Pinpoint the cell where the given text exists, returning its (X, Y) midpoint coordinate. 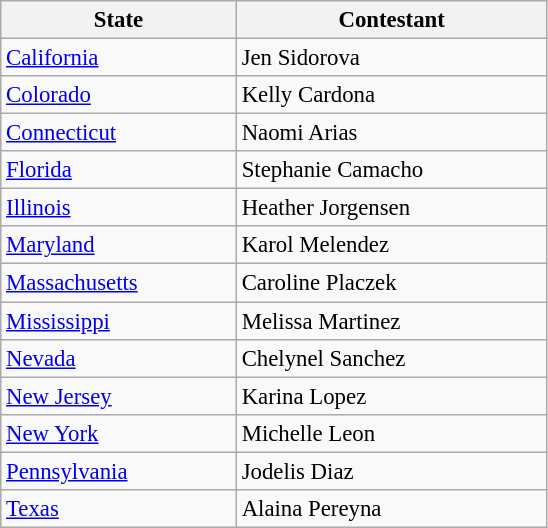
Heather Jorgensen (392, 208)
Massachusetts (119, 283)
Stephanie Camacho (392, 170)
Karina Lopez (392, 396)
Alaina Pereyna (392, 509)
Florida (119, 170)
Kelly Cardona (392, 95)
Melissa Martinez (392, 321)
Caroline Placzek (392, 283)
Michelle Leon (392, 433)
Contestant (392, 20)
Naomi Arias (392, 133)
Karol Melendez (392, 245)
Maryland (119, 245)
Jodelis Diaz (392, 471)
State (119, 20)
Jen Sidorova (392, 58)
Mississippi (119, 321)
Texas (119, 509)
Nevada (119, 358)
New Jersey (119, 396)
Colorado (119, 95)
Connecticut (119, 133)
Pennsylvania (119, 471)
New York (119, 433)
Chelynel Sanchez (392, 358)
California (119, 58)
Illinois (119, 208)
